Detect which cell encompasses the target text, then output its (X, Y) center coordinate. 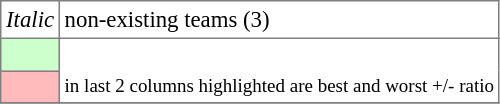
Italic (30, 20)
non-existing teams (3) (279, 20)
in last 2 columns highlighted are best and worst +/- ratio (279, 70)
